Search for the cell housing the specified text and yield its [x, y] center coordinate. 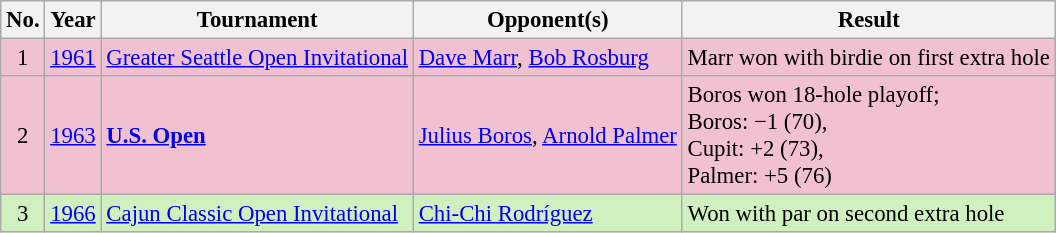
Boros won 18-hole playoff;Boros: −1 (70),Cupit: +2 (73),Palmer: +5 (76) [868, 136]
2 [23, 136]
1961 [73, 58]
Marr won with birdie on first extra hole [868, 58]
Won with par on second extra hole [868, 214]
Tournament [257, 20]
No. [23, 20]
3 [23, 214]
Year [73, 20]
1966 [73, 214]
Cajun Classic Open Invitational [257, 214]
Chi-Chi Rodríguez [548, 214]
Greater Seattle Open Invitational [257, 58]
Dave Marr, Bob Rosburg [548, 58]
Julius Boros, Arnold Palmer [548, 136]
Result [868, 20]
U.S. Open [257, 136]
Opponent(s) [548, 20]
1963 [73, 136]
1 [23, 58]
